Find where the given text appears and provide that cell's center as (x, y) coordinate. 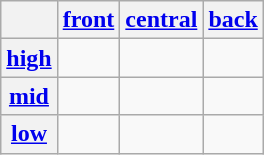
front (88, 20)
back (233, 20)
low (29, 134)
high (29, 58)
mid (29, 96)
central (162, 20)
